Return (x, y) of the center of cell containing provided text 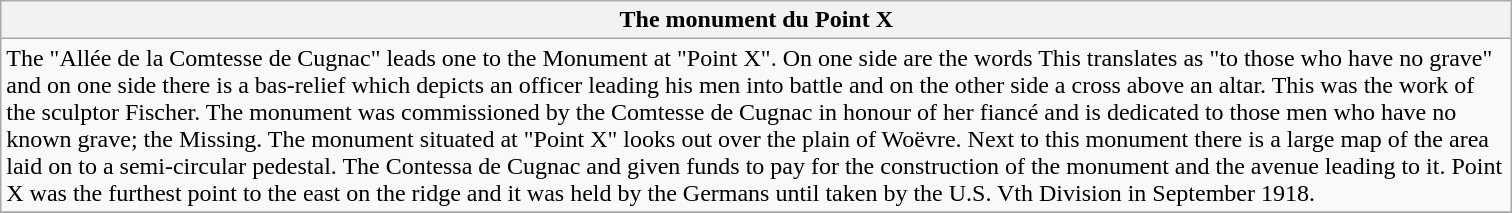
The monument du Point X (756, 20)
